Return (x, y) of the center of cell containing provided text 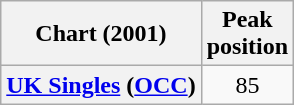
Peakposition (247, 34)
UK Singles (OCC) (101, 85)
Chart (2001) (101, 34)
85 (247, 85)
